Return the [x, y] coordinate for the center point of the cell that contains the specified text.  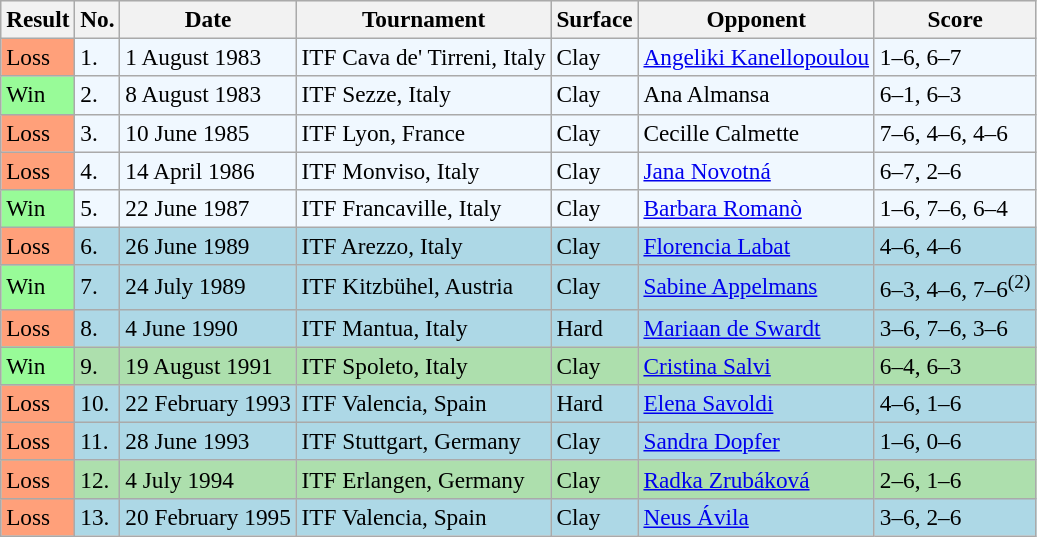
Surface [594, 19]
8 August 1983 [208, 95]
Radka Zrubáková [756, 479]
1–6, 0–6 [954, 441]
Date [208, 19]
2. [98, 95]
4–6, 4–6 [954, 246]
Angeliki Kanellopoulou [756, 57]
22 June 1987 [208, 208]
ITF Cava de' Tirreni, Italy [424, 57]
8. [98, 328]
20 February 1995 [208, 517]
4 July 1994 [208, 479]
ITF Monviso, Italy [424, 170]
Opponent [756, 19]
ITF Mantua, Italy [424, 328]
1–6, 7–6, 6–4 [954, 208]
ITF Spoleto, Italy [424, 366]
Mariaan de Swardt [756, 328]
6–3, 4–6, 7–6(2) [954, 287]
Neus Ávila [756, 517]
ITF Erlangen, Germany [424, 479]
24 July 1989 [208, 287]
Florencia Labat [756, 246]
9. [98, 366]
Cecille Calmette [756, 133]
13. [98, 517]
ITF Kitzbühel, Austria [424, 287]
ITF Francaville, Italy [424, 208]
3–6, 7–6, 3–6 [954, 328]
1 August 1983 [208, 57]
ITF Arezzo, Italy [424, 246]
7. [98, 287]
7–6, 4–6, 4–6 [954, 133]
1. [98, 57]
Ana Almansa [756, 95]
Tournament [424, 19]
4–6, 1–6 [954, 403]
12. [98, 479]
No. [98, 19]
4. [98, 170]
6–7, 2–6 [954, 170]
1–6, 6–7 [954, 57]
11. [98, 441]
26 June 1989 [208, 246]
10 June 1985 [208, 133]
Sabine Appelmans [756, 287]
22 February 1993 [208, 403]
28 June 1993 [208, 441]
Barbara Romanò [756, 208]
19 August 1991 [208, 366]
ITF Lyon, France [424, 133]
5. [98, 208]
Cristina Salvi [756, 366]
ITF Stuttgart, Germany [424, 441]
6–1, 6–3 [954, 95]
2–6, 1–6 [954, 479]
Sandra Dopfer [756, 441]
3. [98, 133]
6–4, 6–3 [954, 366]
Result [38, 19]
6. [98, 246]
Elena Savoldi [756, 403]
4 June 1990 [208, 328]
3–6, 2–6 [954, 517]
ITF Sezze, Italy [424, 95]
10. [98, 403]
14 April 1986 [208, 170]
Score [954, 19]
Jana Novotná [756, 170]
